Find where the given text appears and provide that cell's center as (X, Y) coordinate. 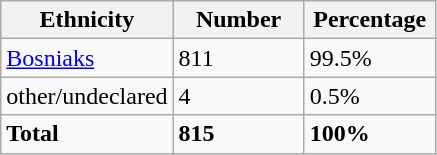
815 (238, 134)
100% (370, 134)
Total (87, 134)
Percentage (370, 20)
other/undeclared (87, 96)
99.5% (370, 58)
Bosniaks (87, 58)
Ethnicity (87, 20)
0.5% (370, 96)
Number (238, 20)
811 (238, 58)
4 (238, 96)
